Identify which cell holds the provided text, then report its [x, y] central coordinate. 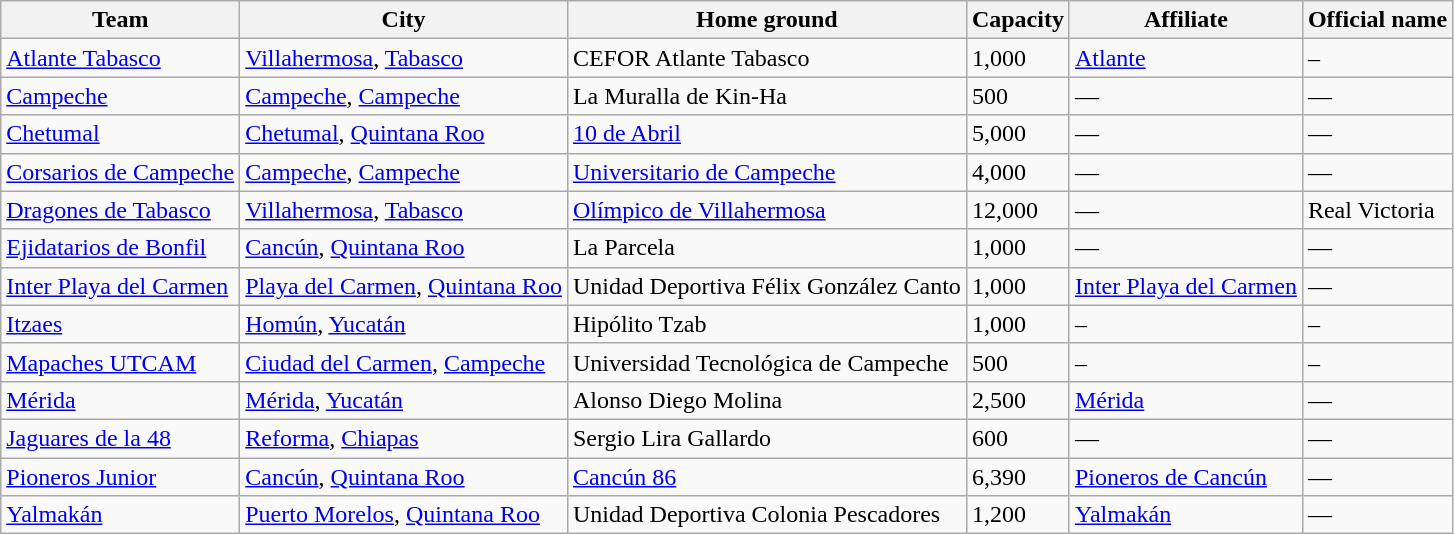
6,390 [1018, 477]
1,200 [1018, 515]
600 [1018, 438]
Jaguares de la 48 [120, 438]
Home ground [766, 20]
Reforma, Chiapas [404, 438]
La Parcela [766, 248]
2,500 [1018, 400]
Corsarios de Campeche [120, 172]
Chetumal, Quintana Roo [404, 134]
Atlante [1186, 58]
Pioneros de Cancún [1186, 477]
City [404, 20]
Universitario de Campeche [766, 172]
5,000 [1018, 134]
Affiliate [1186, 20]
Unidad Deportiva Félix González Canto [766, 286]
Universidad Tecnológica de Campeche [766, 362]
4,000 [1018, 172]
Mérida, Yucatán [404, 400]
Playa del Carmen, Quintana Roo [404, 286]
Unidad Deportiva Colonia Pescadores [766, 515]
Capacity [1018, 20]
Ejidatarios de Bonfil [120, 248]
Real Victoria [1377, 210]
Pioneros Junior [120, 477]
La Muralla de Kin-Ha [766, 96]
Hipólito Tzab [766, 324]
Official name [1377, 20]
Dragones de Tabasco [120, 210]
10 de Abril [766, 134]
Cancún 86 [766, 477]
Team [120, 20]
12,000 [1018, 210]
Campeche [120, 96]
CEFOR Atlante Tabasco [766, 58]
Puerto Morelos, Quintana Roo [404, 515]
Itzaes [120, 324]
Mapaches UTCAM [120, 362]
Chetumal [120, 134]
Homún, Yucatán [404, 324]
Atlante Tabasco [120, 58]
Sergio Lira Gallardo [766, 438]
Alonso Diego Molina [766, 400]
Olímpico de Villahermosa [766, 210]
Ciudad del Carmen, Campeche [404, 362]
